Pinpoint the cell where the given text exists, returning its (x, y) midpoint coordinate. 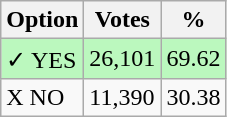
% (194, 20)
26,101 (122, 59)
Votes (122, 20)
11,390 (122, 97)
69.62 (194, 59)
✓ YES (42, 59)
30.38 (194, 97)
X NO (42, 97)
Option (42, 20)
